Output the (X, Y) coordinate of the center of the cell containing the given text.  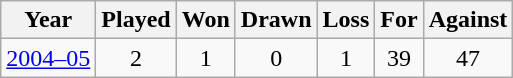
Won (206, 20)
Loss (346, 20)
2004–05 (48, 58)
For (399, 20)
Played (136, 20)
Year (48, 20)
Drawn (276, 20)
39 (399, 58)
47 (468, 58)
0 (276, 58)
Against (468, 20)
2 (136, 58)
